Find where the given text appears and provide that cell's center as [X, Y] coordinate. 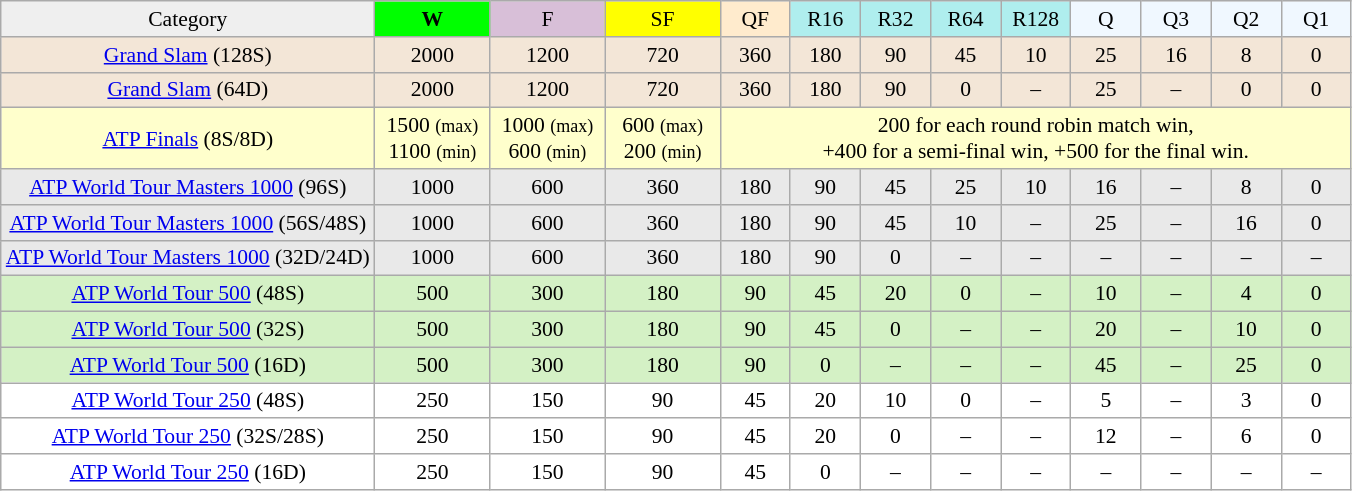
ATP World Tour 500 (16D) [188, 365]
5 [1106, 401]
Q2 [1246, 19]
ATP World Tour Masters 1000 (32D/24D) [188, 258]
1500 (max) 1100 (min) [432, 138]
600 (max) 200 (min) [662, 138]
W [432, 19]
12 [1106, 437]
ATP World Tour 250 (32S/28S) [188, 437]
6 [1246, 437]
ATP World Tour Masters 1000 (56S/48S) [188, 223]
Q3 [1176, 19]
R128 [1036, 19]
Q [1106, 19]
4 [1246, 294]
3 [1246, 401]
Category [188, 19]
Q1 [1316, 19]
ATP World Tour 500 (32S) [188, 330]
ATP World Tour 250 (16D) [188, 472]
ATP World Tour 500 (48S) [188, 294]
Grand Slam (64D) [188, 90]
Grand Slam (128S) [188, 55]
R64 [966, 19]
ATP World Tour Masters 1000 (96S) [188, 187]
R16 [825, 19]
ATP Finals (8S/8D) [188, 138]
SF [662, 19]
QF [755, 19]
R32 [895, 19]
1000 (max) 600 (min) [548, 138]
ATP World Tour 250 (48S) [188, 401]
F [548, 19]
200 for each round robin match win, +400 for a semi-final win, +500 for the final win. [1036, 138]
